Search for the cell housing the specified text and yield its (X, Y) center coordinate. 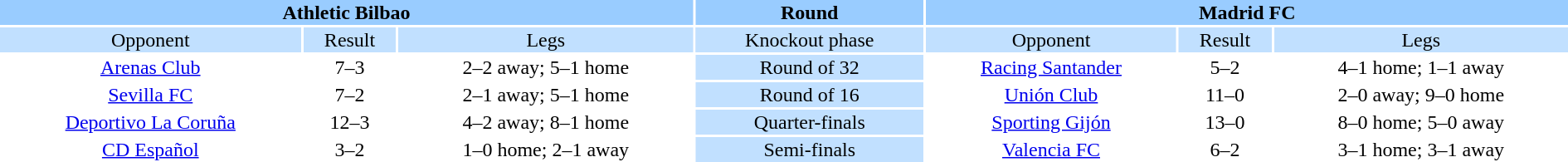
Round of 32 (810, 67)
2–0 away; 9–0 home (1421, 95)
Arenas Club (151, 67)
Sevilla FC (151, 95)
11–0 (1225, 95)
Knockout phase (810, 40)
2–1 away; 5–1 home (546, 95)
Round of 16 (810, 95)
4–2 away; 8–1 home (546, 122)
6–2 (1225, 150)
Quarter-finals (810, 122)
Round (810, 12)
Madrid FC (1247, 12)
7–2 (350, 95)
Unión Club (1050, 95)
13–0 (1225, 122)
3–1 home; 3–1 away (1421, 150)
12–3 (350, 122)
Deportivo La Coruña (151, 122)
Athletic Bilbao (347, 12)
4–1 home; 1–1 away (1421, 67)
Valencia FC (1050, 150)
Sporting Gijón (1050, 122)
Semi-finals (810, 150)
Racing Santander (1050, 67)
8–0 home; 5–0 away (1421, 122)
2–2 away; 5–1 home (546, 67)
5–2 (1225, 67)
CD Español (151, 150)
3–2 (350, 150)
1–0 home; 2–1 away (546, 150)
7–3 (350, 67)
